Pinpoint the cell where the given text exists, returning its [x, y] midpoint coordinate. 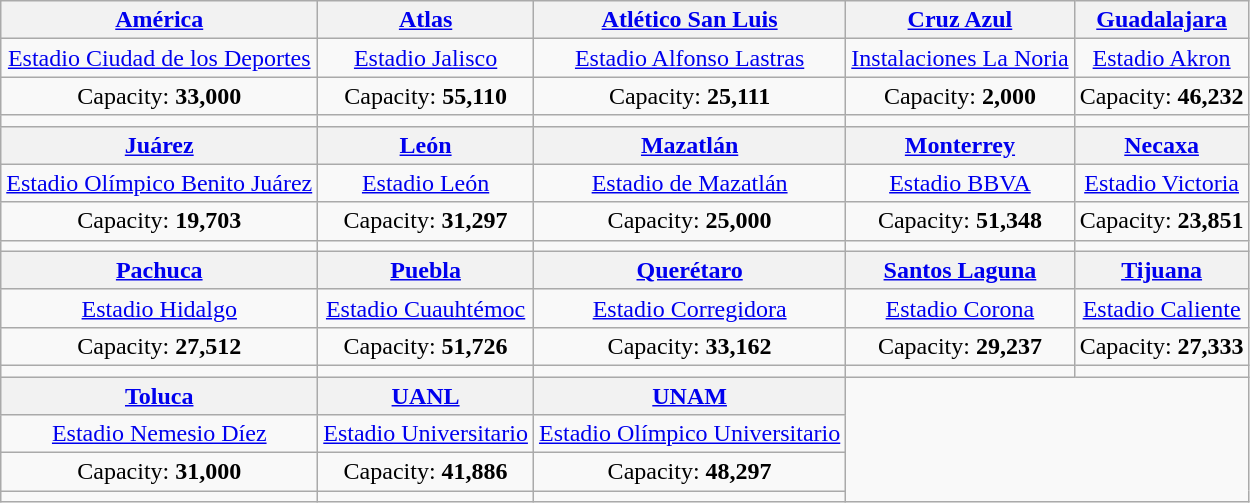
Capacity: 31,297 [426, 221]
Instalaciones La Noria [960, 58]
Pachuca [160, 270]
Atlas [426, 20]
Mazatlán [689, 145]
Estadio Caliente [1162, 308]
Capacity: 46,232 [1162, 96]
Tijuana [1162, 270]
Estadio León [426, 183]
Santos Laguna [960, 270]
Capacity: 41,886 [426, 472]
Estadio Nemesio Díez [160, 434]
UANL [426, 395]
Capacity: 51,348 [960, 221]
Estadio Ciudad de los Deportes [160, 58]
Estadio Corregidora [689, 308]
Cruz Azul [960, 20]
Capacity: 27,512 [160, 346]
Juárez [160, 145]
Capacity: 51,726 [426, 346]
Estadio Victoria [1162, 183]
Capacity: 33,162 [689, 346]
Estadio Olímpico Universitario [689, 434]
León [426, 145]
Monterrey [960, 145]
Estadio Corona [960, 308]
Capacity: 55,110 [426, 96]
Capacity: 27,333 [1162, 346]
Atlético San Luis [689, 20]
Estadio Universitario [426, 434]
Estadio Olímpico Benito Juárez [160, 183]
Capacity: 29,237 [960, 346]
Capacity: 2,000 [960, 96]
Capacity: 23,851 [1162, 221]
Estadio Cuauhtémoc [426, 308]
Puebla [426, 270]
Capacity: 31,000 [160, 472]
Capacity: 33,000 [160, 96]
Capacity: 48,297 [689, 472]
Toluca [160, 395]
Querétaro [689, 270]
Capacity: 19,703 [160, 221]
Capacity: 25,111 [689, 96]
Guadalajara [1162, 20]
Estadio BBVA [960, 183]
Necaxa [1162, 145]
Estadio Jalisco [426, 58]
UNAM [689, 395]
Estadio Alfonso Lastras [689, 58]
Capacity: 25,000 [689, 221]
Estadio Hidalgo [160, 308]
Estadio Akron [1162, 58]
América [160, 20]
Estadio de Mazatlán [689, 183]
